From the cell containing the given text, extract its center point as (x, y) coordinate. 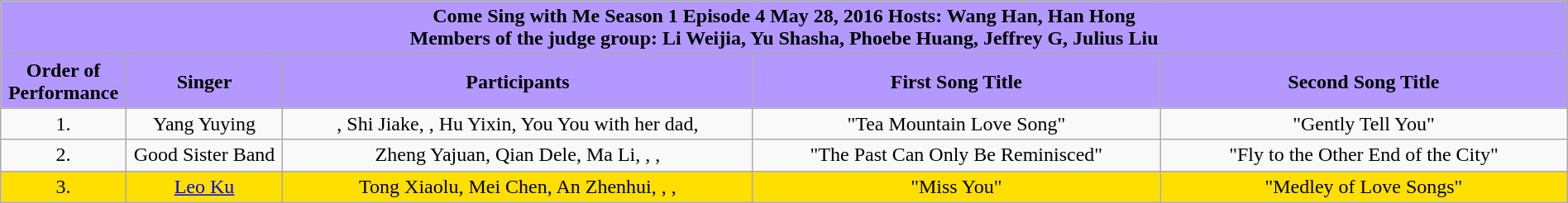
Singer (203, 81)
"Gently Tell You" (1365, 124)
Good Sister Band (203, 155)
"Miss You" (956, 186)
Zheng Yajuan, Qian Dele, Ma Li, , , (518, 155)
Participants (518, 81)
, Shi Jiake, , Hu Yixin, You You with her dad, (518, 124)
Leo Ku (203, 186)
Yang Yuying (203, 124)
3. (64, 186)
Tong Xiaolu, Mei Chen, An Zhenhui, , , (518, 186)
"Tea Mountain Love Song" (956, 124)
2. (64, 155)
"Fly to the Other End of the City" (1365, 155)
1. (64, 124)
"The Past Can Only Be Reminisced" (956, 155)
Order of Performance (64, 81)
First Song Title (956, 81)
"Medley of Love Songs" (1365, 186)
Second Song Title (1365, 81)
